Identify which cell holds the provided text, then report its [x, y] central coordinate. 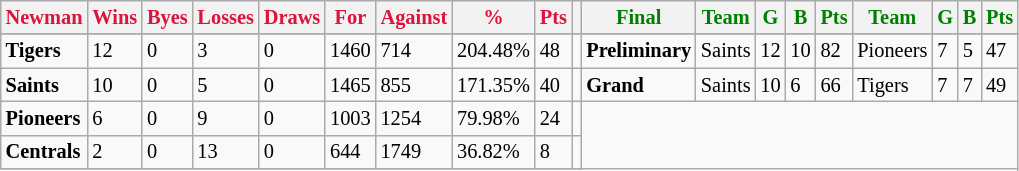
714 [414, 51]
79.98% [494, 118]
13 [226, 152]
% [494, 17]
82 [834, 51]
171.35% [494, 85]
47 [1000, 51]
24 [554, 118]
40 [554, 85]
Preliminary [638, 51]
Newman [44, 17]
644 [350, 152]
Wins [114, 17]
1254 [414, 118]
66 [834, 85]
Centrals [44, 152]
9 [226, 118]
49 [1000, 85]
1003 [350, 118]
For [350, 17]
Final [638, 17]
Losses [226, 17]
3 [226, 51]
36.82% [494, 152]
48 [554, 51]
Grand [638, 85]
Byes [167, 17]
1460 [350, 51]
8 [554, 152]
Against [414, 17]
855 [414, 85]
1749 [414, 152]
1465 [350, 85]
Draws [292, 17]
2 [114, 152]
204.48% [494, 51]
